Detect which cell encompasses the target text, then output its [x, y] center coordinate. 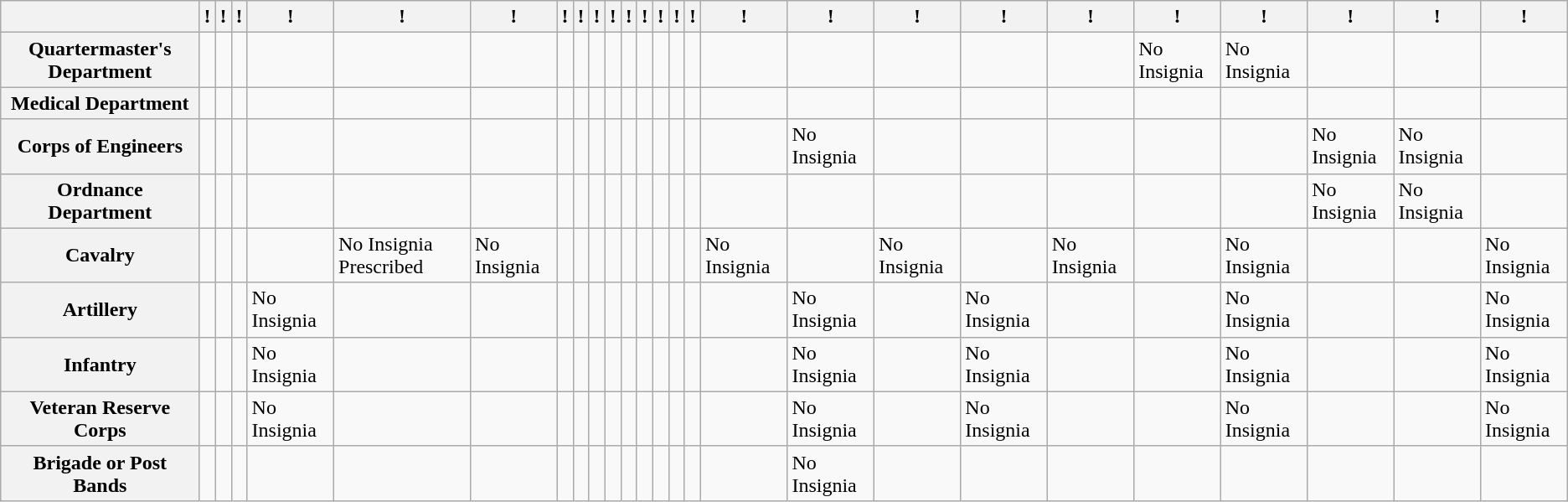
Infantry [101, 364]
Brigade or Post Bands [101, 473]
Corps of Engineers [101, 146]
Quartermaster's Department [101, 60]
No Insignia Prescribed [402, 255]
Cavalry [101, 255]
Medical Department [101, 103]
Ordnance Department [101, 201]
Veteran Reserve Corps [101, 419]
Artillery [101, 310]
